Extract the (x, y) coordinate from the center of the cell holding the provided text.  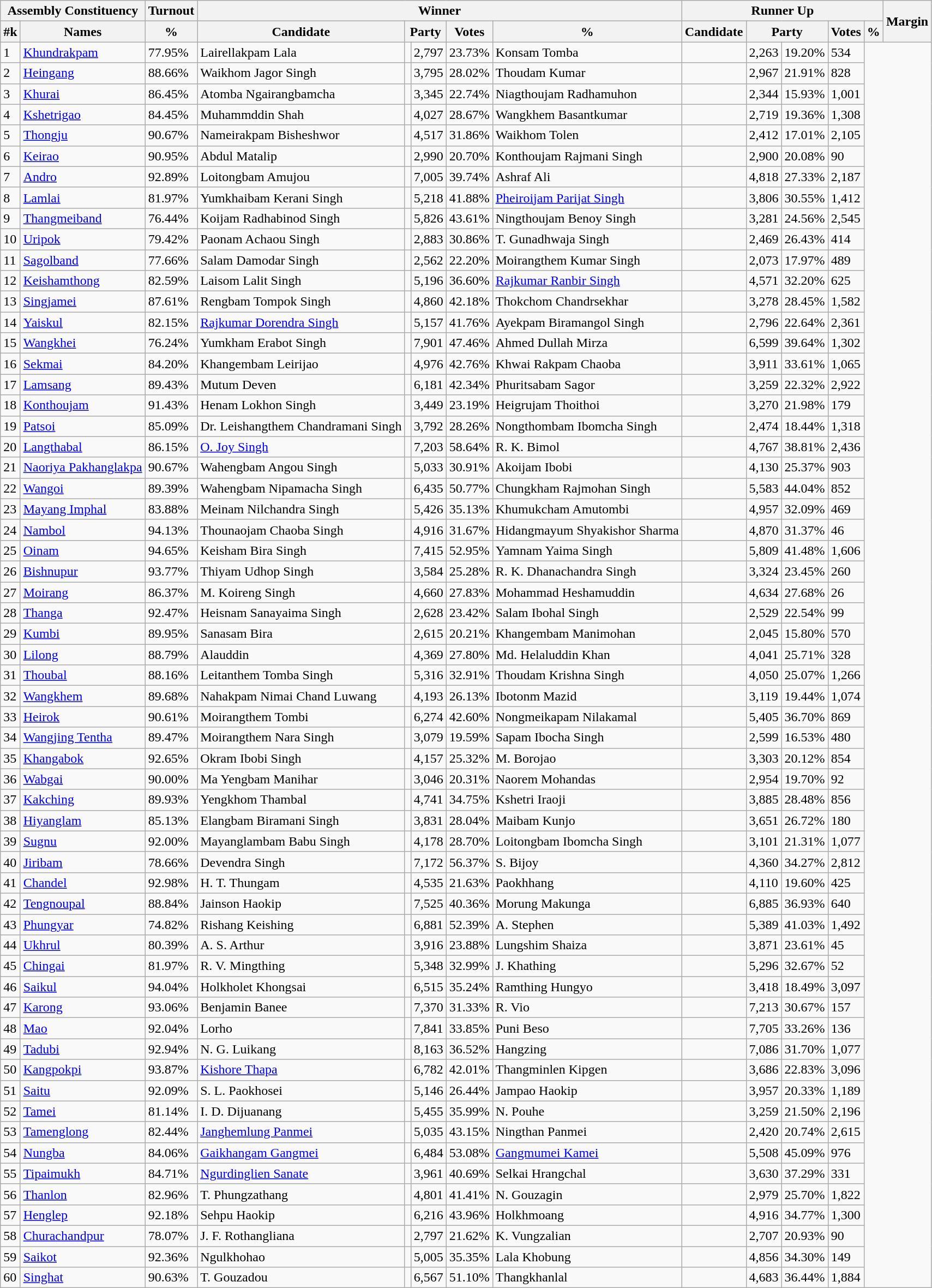
Nungba (83, 1153)
Sanasam Bira (301, 634)
3,046 (429, 779)
Ibotonm Mazid (587, 696)
Tamenglong (83, 1132)
36.93% (805, 903)
Moirangthem Kumar Singh (587, 260)
Thongju (83, 135)
Maibam Kunjo (587, 820)
92.89% (171, 177)
Niagthoujam Radhamuhon (587, 94)
3,911 (763, 364)
30.55% (805, 197)
4 (10, 115)
Okram Ibobi Singh (301, 758)
O. Joy Singh (301, 447)
4,193 (429, 696)
Koijam Radhabinod Singh (301, 218)
4,856 (763, 1256)
5,157 (429, 322)
Singjamei (83, 302)
20.93% (805, 1236)
149 (846, 1256)
4,050 (763, 675)
4,870 (763, 530)
4,041 (763, 655)
22.20% (469, 260)
93.87% (171, 1070)
Puni Beso (587, 1028)
Holkhmoang (587, 1215)
5,005 (429, 1256)
Kishore Thapa (301, 1070)
Rajkumar Ranbir Singh (587, 281)
80.39% (171, 945)
2,263 (763, 52)
35.99% (469, 1111)
2,707 (763, 1236)
2,420 (763, 1132)
42.18% (469, 302)
1,300 (846, 1215)
1,582 (846, 302)
Tadubi (83, 1049)
3,270 (763, 405)
28.70% (469, 841)
28.67% (469, 115)
2,990 (429, 156)
Waikhom Jagor Singh (301, 73)
19.70% (805, 779)
Naoriya Pakhanglakpa (83, 468)
92.65% (171, 758)
23.73% (469, 52)
3,831 (429, 820)
R. K. Bimol (587, 447)
41.41% (469, 1194)
Wahengbam Nipamacha Singh (301, 488)
42.01% (469, 1070)
Lala Khobung (587, 1256)
6,782 (429, 1070)
Saikul (83, 987)
157 (846, 1008)
90.63% (171, 1278)
81.14% (171, 1111)
480 (846, 738)
24 (10, 530)
51 (10, 1091)
1,266 (846, 675)
6,181 (429, 385)
49 (10, 1049)
39.74% (469, 177)
18.49% (805, 987)
4,860 (429, 302)
Ngulkhohao (301, 1256)
Lilong (83, 655)
20.74% (805, 1132)
Andro (83, 177)
Janghemlung Panmei (301, 1132)
Sekmai (83, 364)
94.04% (171, 987)
18 (10, 405)
2,599 (763, 738)
25.70% (805, 1194)
31.37% (805, 530)
Leitanthem Tomba Singh (301, 675)
Abdul Matalip (301, 156)
40.69% (469, 1173)
2,469 (763, 239)
20 (10, 447)
17.01% (805, 135)
Thanga (83, 613)
34.77% (805, 1215)
T. Phungzathang (301, 1194)
42.34% (469, 385)
828 (846, 73)
19.20% (805, 52)
91.43% (171, 405)
44 (10, 945)
5,146 (429, 1091)
86.37% (171, 592)
R. Vio (587, 1008)
4,767 (763, 447)
3 (10, 94)
88.79% (171, 655)
6,599 (763, 343)
T. Gouzadou (301, 1278)
Nahakpam Nimai Chand Luwang (301, 696)
39 (10, 841)
55 (10, 1173)
20.33% (805, 1091)
74.82% (171, 925)
Holkholet Khongsai (301, 987)
Khangembam Manimohan (587, 634)
26.44% (469, 1091)
76.24% (171, 343)
Paonam Achaou Singh (301, 239)
89.39% (171, 488)
260 (846, 571)
28 (10, 613)
82.15% (171, 322)
57 (10, 1215)
328 (846, 655)
2,436 (846, 447)
43 (10, 925)
Thiyam Udhop Singh (301, 571)
5 (10, 135)
30.86% (469, 239)
3,303 (763, 758)
22.32% (805, 385)
Patsoi (83, 426)
Thanlon (83, 1194)
Chungkham Rajmohan Singh (587, 488)
Jainson Haokip (301, 903)
Tengnoupal (83, 903)
27.83% (469, 592)
3,795 (429, 73)
5,389 (763, 925)
1,302 (846, 343)
76.44% (171, 218)
Paokhhang (587, 883)
83.88% (171, 509)
79.42% (171, 239)
89.43% (171, 385)
Akoijam Ibobi (587, 468)
6,274 (429, 717)
20.08% (805, 156)
5,508 (763, 1153)
414 (846, 239)
92.94% (171, 1049)
7,213 (763, 1008)
Heisnam Sanayaima Singh (301, 613)
19.60% (805, 883)
Jiribam (83, 862)
Elangbam Biramani Singh (301, 820)
Devendra Singh (301, 862)
Ahmed Dullah Mirza (587, 343)
17 (10, 385)
Naorem Mohandas (587, 779)
Lamlai (83, 197)
92.04% (171, 1028)
90.61% (171, 717)
852 (846, 488)
27.33% (805, 177)
90.95% (171, 156)
52.39% (469, 925)
Singhat (83, 1278)
4,130 (763, 468)
1 (10, 52)
Bishnupur (83, 571)
78.66% (171, 862)
18.44% (805, 426)
Hiyanglam (83, 820)
Khumukcham Amutombi (587, 509)
Saikot (83, 1256)
Selkai Hrangchal (587, 1173)
Tipaimukh (83, 1173)
Hidangmayum Shyakishor Sharma (587, 530)
Ukhrul (83, 945)
2,545 (846, 218)
Nongmeikapam Nilakamal (587, 717)
7,901 (429, 343)
26.43% (805, 239)
41.88% (469, 197)
58.64% (469, 447)
31.67% (469, 530)
89.47% (171, 738)
Wangkhem (83, 696)
94.13% (171, 530)
Kumbi (83, 634)
2,719 (763, 115)
Heirok (83, 717)
4,178 (429, 841)
Yaiskul (83, 322)
30.67% (805, 1008)
88.66% (171, 73)
Lungshim Shaiza (587, 945)
1,074 (846, 696)
36.52% (469, 1049)
6,567 (429, 1278)
6,515 (429, 987)
Yumkham Erabot Singh (301, 343)
4,027 (429, 115)
90.00% (171, 779)
5,035 (429, 1132)
Salam Ibohal Singh (587, 613)
3,345 (429, 94)
11 (10, 260)
Meinam Nilchandra Singh (301, 509)
Kakching (83, 800)
25.07% (805, 675)
Assembly Constituency (73, 11)
5,218 (429, 197)
22 (10, 488)
3,871 (763, 945)
34.30% (805, 1256)
28.45% (805, 302)
4,157 (429, 758)
88.84% (171, 903)
41.03% (805, 925)
4,957 (763, 509)
42.76% (469, 364)
4,683 (763, 1278)
32.91% (469, 675)
48 (10, 1028)
86.45% (171, 94)
2,344 (763, 94)
8,163 (429, 1049)
3,957 (763, 1091)
2,474 (763, 426)
1,189 (846, 1091)
3,686 (763, 1070)
5,426 (429, 509)
Thoubal (83, 675)
7,415 (429, 550)
Thangmeiband (83, 218)
3,096 (846, 1070)
3,079 (429, 738)
32.99% (469, 966)
4,818 (763, 177)
28.48% (805, 800)
2,196 (846, 1111)
Henglep (83, 1215)
869 (846, 717)
99 (846, 613)
854 (846, 758)
3,324 (763, 571)
94.65% (171, 550)
84.45% (171, 115)
856 (846, 800)
6,484 (429, 1153)
30.91% (469, 468)
2,979 (763, 1194)
35.24% (469, 987)
47.46% (469, 343)
20.70% (469, 156)
Gangmumei Kamei (587, 1153)
M. Koireng Singh (301, 592)
Moirangthem Nara Singh (301, 738)
T. Gunadhwaja Singh (587, 239)
N. G. Luikang (301, 1049)
92.18% (171, 1215)
52.95% (469, 550)
53 (10, 1132)
Thangkhanlal (587, 1278)
42.60% (469, 717)
7,005 (429, 177)
32.67% (805, 966)
Rajkumar Dorendra Singh (301, 322)
26.13% (469, 696)
Benjamin Banee (301, 1008)
3,630 (763, 1173)
29 (10, 634)
4,369 (429, 655)
5,196 (429, 281)
43.61% (469, 218)
N. Pouhe (587, 1111)
R. K. Dhanachandra Singh (587, 571)
33 (10, 717)
Keisham Bira Singh (301, 550)
Nongthombam Ibomcha Singh (587, 426)
Sapam Ibocha Singh (587, 738)
Hangzing (587, 1049)
H. T. Thungam (301, 883)
3,278 (763, 302)
Langthabal (83, 447)
Margin (907, 21)
31.86% (469, 135)
4,517 (429, 135)
15.80% (805, 634)
50.77% (469, 488)
82.44% (171, 1132)
Konsam Tomba (587, 52)
4,741 (429, 800)
20.21% (469, 634)
Yengkhom Thambal (301, 800)
93.06% (171, 1008)
19.44% (805, 696)
1,318 (846, 426)
12 (10, 281)
Nameirakpam Bisheshwor (301, 135)
3,806 (763, 197)
35 (10, 758)
89.68% (171, 696)
1,884 (846, 1278)
36.44% (805, 1278)
Muhammddin Shah (301, 115)
Konthoujam (83, 405)
3,584 (429, 571)
86.15% (171, 447)
25.71% (805, 655)
Heigrujam Thoithoi (587, 405)
Morung Makunga (587, 903)
27 (10, 592)
Oinam (83, 550)
Khangembam Leirijao (301, 364)
Runner Up (782, 11)
16 (10, 364)
3,418 (763, 987)
Nambol (83, 530)
Ma Yengbam Manihar (301, 779)
Gaikhangam Gangmei (301, 1153)
44.04% (805, 488)
R. V. Mingthing (301, 966)
33.26% (805, 1028)
2,812 (846, 862)
13 (10, 302)
M. Borojao (587, 758)
82.59% (171, 281)
2,105 (846, 135)
Thoudam Kumar (587, 73)
1,412 (846, 197)
#k (10, 32)
92.98% (171, 883)
Thounaojam Chaoba Singh (301, 530)
23.88% (469, 945)
4,801 (429, 1194)
85.13% (171, 820)
5,348 (429, 966)
7 (10, 177)
78.07% (171, 1236)
Moirangthem Tombi (301, 717)
Rengbam Tompok Singh (301, 302)
Jampao Haokip (587, 1091)
41.48% (805, 550)
7,086 (763, 1049)
56 (10, 1194)
Wabgai (83, 779)
6 (10, 156)
Wangkhem Basantkumar (587, 115)
21.98% (805, 405)
84.20% (171, 364)
36.60% (469, 281)
Khundrakpam (83, 52)
6,881 (429, 925)
I. D. Dijuanang (301, 1111)
5,296 (763, 966)
2,922 (846, 385)
40 (10, 862)
5,455 (429, 1111)
33.61% (805, 364)
1,492 (846, 925)
6,885 (763, 903)
Ningthan Panmei (587, 1132)
82.96% (171, 1194)
Thokchom Chandrsekhar (587, 302)
16.53% (805, 738)
51.10% (469, 1278)
179 (846, 405)
22.64% (805, 322)
Sagolband (83, 260)
640 (846, 903)
A. S. Arthur (301, 945)
425 (846, 883)
21.63% (469, 883)
2,954 (763, 779)
23.19% (469, 405)
Keirao (83, 156)
534 (846, 52)
25 (10, 550)
Ashraf Ali (587, 177)
3,961 (429, 1173)
4,976 (429, 364)
92.47% (171, 613)
9 (10, 218)
50 (10, 1070)
Lorho (301, 1028)
4,660 (429, 592)
3,916 (429, 945)
Mao (83, 1028)
Mohammad Heshamuddin (587, 592)
2,900 (763, 156)
30 (10, 655)
43.15% (469, 1132)
21.50% (805, 1111)
36.70% (805, 717)
1,065 (846, 364)
3,651 (763, 820)
Wahengbam Angou Singh (301, 468)
92.09% (171, 1091)
1,606 (846, 550)
Mutum Deven (301, 385)
25.28% (469, 571)
Rishang Keishing (301, 925)
Uripok (83, 239)
3,097 (846, 987)
38.81% (805, 447)
Kangpokpi (83, 1070)
1,308 (846, 115)
Yumkhaibam Kerani Singh (301, 197)
Names (83, 32)
34.27% (805, 862)
Lairellakpam Lala (301, 52)
Yamnam Yaima Singh (587, 550)
4,360 (763, 862)
25.32% (469, 758)
77.66% (171, 260)
2,883 (429, 239)
21.31% (805, 841)
23.45% (805, 571)
Waikhom Tolen (587, 135)
Phuritsabam Sagor (587, 385)
4,634 (763, 592)
23 (10, 509)
35.35% (469, 1256)
489 (846, 260)
7,370 (429, 1008)
3,885 (763, 800)
38 (10, 820)
22.74% (469, 94)
2,967 (763, 73)
J. Khathing (587, 966)
24.56% (805, 218)
2,796 (763, 322)
15 (10, 343)
21.62% (469, 1236)
31.33% (469, 1008)
77.95% (171, 52)
Tamei (83, 1111)
Mayang Imphal (83, 509)
31.70% (805, 1049)
331 (846, 1173)
28.26% (469, 426)
Ayekpam Biramangol Singh (587, 322)
41.76% (469, 322)
Atomba Ngairangbamcha (301, 94)
3,281 (763, 218)
Wangoi (83, 488)
7,841 (429, 1028)
7,172 (429, 862)
6,216 (429, 1215)
47 (10, 1008)
19.59% (469, 738)
37.29% (805, 1173)
28.04% (469, 820)
Dr. Leishangthem Chandramani Singh (301, 426)
J. F. Rothangliana (301, 1236)
4,571 (763, 281)
3,101 (763, 841)
39.64% (805, 343)
5,583 (763, 488)
1,822 (846, 1194)
21 (10, 468)
Konthoujam Rajmani Singh (587, 156)
37 (10, 800)
21.91% (805, 73)
Wangkhei (83, 343)
36 (10, 779)
32.09% (805, 509)
85.09% (171, 426)
84.06% (171, 1153)
92.00% (171, 841)
17.97% (805, 260)
Loitongbam Amujou (301, 177)
Ramthing Hungyo (587, 987)
7,203 (429, 447)
27.68% (805, 592)
19.36% (805, 115)
5,826 (429, 218)
93.77% (171, 571)
3,449 (429, 405)
S. L. Paokhosei (301, 1091)
34 (10, 738)
S. Bijoy (587, 862)
Keishamthong (83, 281)
22.54% (805, 613)
Pheiroijam Parijat Singh (587, 197)
34.75% (469, 800)
43.96% (469, 1215)
Kshetrigao (83, 115)
Ningthoujam Benoy Singh (587, 218)
41 (10, 883)
Loitongbam Ibomcha Singh (587, 841)
Henam Lokhon Singh (301, 405)
2,073 (763, 260)
23.42% (469, 613)
Wangjing Tentha (83, 738)
88.16% (171, 675)
3,792 (429, 426)
33.85% (469, 1028)
5,405 (763, 717)
Sugnu (83, 841)
92.36% (171, 1256)
19 (10, 426)
40.36% (469, 903)
Khwai Rakpam Chaoba (587, 364)
Moirang (83, 592)
Saitu (83, 1091)
26.72% (805, 820)
5,316 (429, 675)
Khurai (83, 94)
25.37% (805, 468)
45.09% (805, 1153)
58 (10, 1236)
Lamsang (83, 385)
56.37% (469, 862)
A. Stephen (587, 925)
625 (846, 281)
14 (10, 322)
Ngurdinglien Sanate (301, 1173)
54 (10, 1153)
87.61% (171, 302)
Chingai (83, 966)
180 (846, 820)
Khangabok (83, 758)
2,361 (846, 322)
31 (10, 675)
53.08% (469, 1153)
Kshetri Iraoji (587, 800)
Mayanglambam Babu Singh (301, 841)
8 (10, 197)
20.31% (469, 779)
2 (10, 73)
976 (846, 1153)
92 (846, 779)
1,001 (846, 94)
15.93% (805, 94)
59 (10, 1256)
469 (846, 509)
Thoudam Krishna Singh (587, 675)
Md. Helaluddin Khan (587, 655)
7,705 (763, 1028)
4,110 (763, 883)
84.71% (171, 1173)
6,435 (429, 488)
Heingang (83, 73)
570 (846, 634)
N. Gouzagin (587, 1194)
60 (10, 1278)
32 (10, 696)
Turnout (171, 11)
2,412 (763, 135)
4,535 (429, 883)
32.20% (805, 281)
20.12% (805, 758)
Winner (440, 11)
7,525 (429, 903)
Salam Damodar Singh (301, 260)
Phungyar (83, 925)
2,187 (846, 177)
136 (846, 1028)
5,809 (763, 550)
42 (10, 903)
3,119 (763, 696)
903 (846, 468)
Laisom Lalit Singh (301, 281)
2,628 (429, 613)
2,562 (429, 260)
27.80% (469, 655)
22.83% (805, 1070)
K. Vungzalian (587, 1236)
Alauddin (301, 655)
10 (10, 239)
5,033 (429, 468)
23.61% (805, 945)
35.13% (469, 509)
89.95% (171, 634)
89.93% (171, 800)
Chandel (83, 883)
2,045 (763, 634)
28.02% (469, 73)
2,529 (763, 613)
Churachandpur (83, 1236)
Thangminlen Kipgen (587, 1070)
Sehpu Haokip (301, 1215)
Karong (83, 1008)
